Provide the [x, y] coordinate of the cell's center where the given text is located.  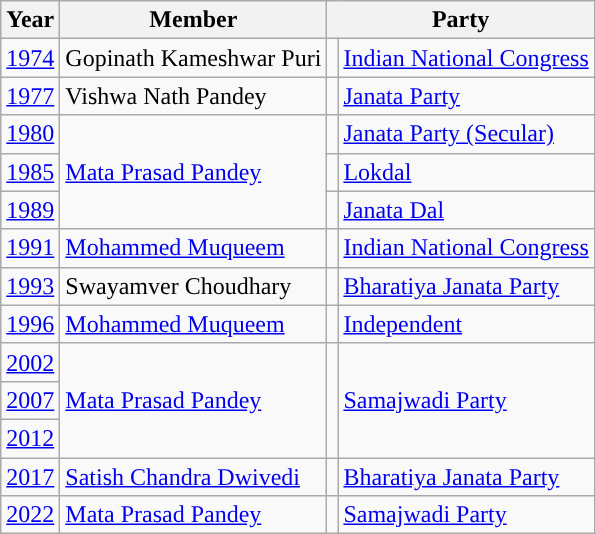
Independent [466, 324]
1985 [30, 172]
1993 [30, 286]
1974 [30, 58]
Satish Chandra Dwivedi [194, 477]
2022 [30, 515]
Swayamver Choudhary [194, 286]
1996 [30, 324]
1989 [30, 210]
2017 [30, 477]
2002 [30, 362]
Janata Dal [466, 210]
Member [194, 20]
2007 [30, 400]
Vishwa Nath Pandey [194, 96]
Party [460, 20]
1980 [30, 134]
2012 [30, 438]
Janata Party (Secular) [466, 134]
Gopinath Kameshwar Puri [194, 58]
Janata Party [466, 96]
Lokdal [466, 172]
Year [30, 20]
1991 [30, 248]
1977 [30, 96]
